Provide the [X, Y] coordinate of the cell's center where the given text is located.  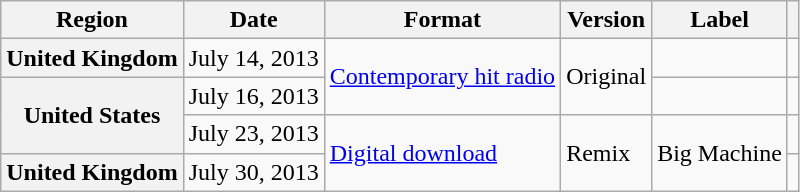
Contemporary hit radio [442, 77]
Format [442, 20]
July 14, 2013 [254, 58]
Big Machine [720, 153]
United States [92, 115]
July 23, 2013 [254, 134]
Date [254, 20]
July 30, 2013 [254, 172]
Label [720, 20]
Region [92, 20]
Version [606, 20]
Original [606, 77]
July 16, 2013 [254, 96]
Remix [606, 153]
Digital download [442, 153]
